Pinpoint the cell where the given text exists, returning its (X, Y) midpoint coordinate. 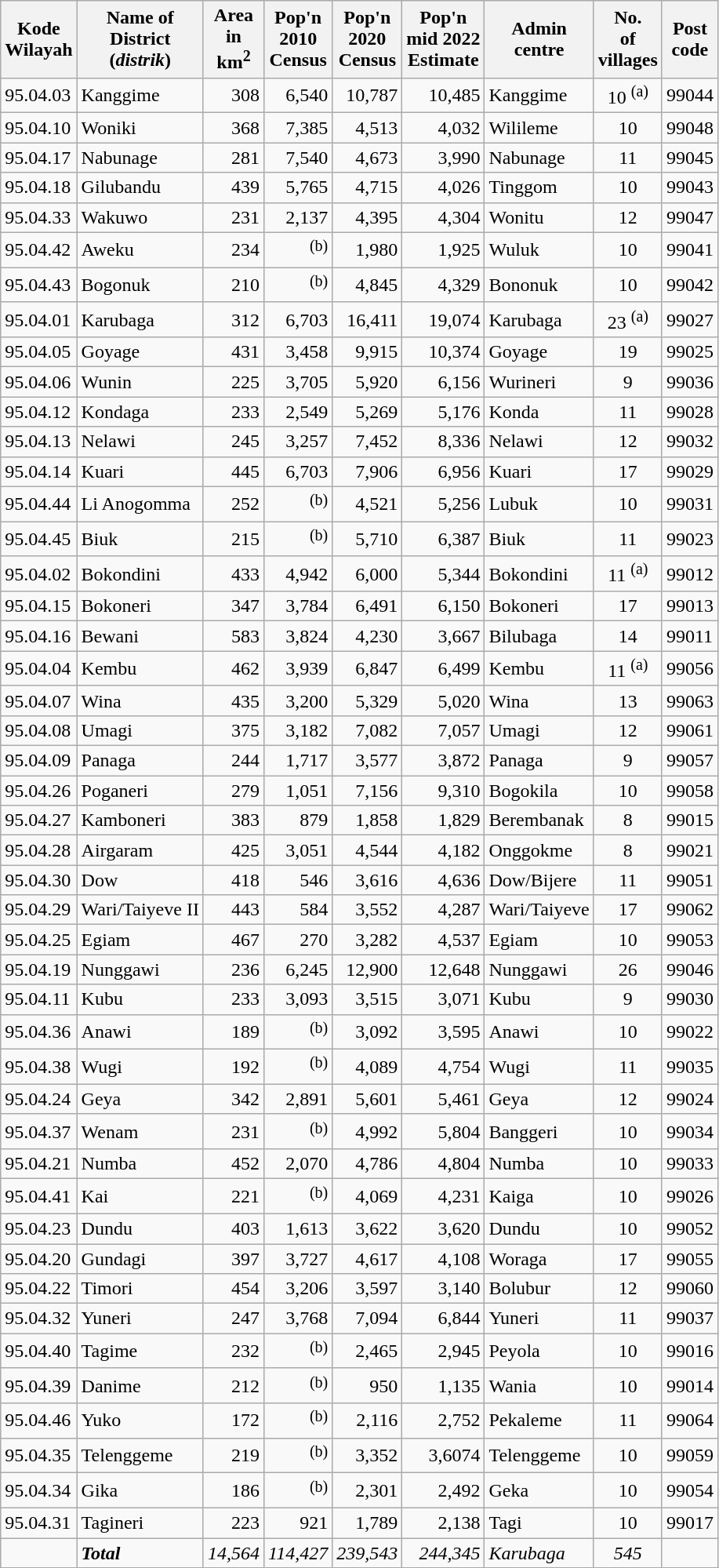
99016 (690, 1351)
6,540 (298, 96)
433 (234, 574)
3,768 (298, 1319)
4,673 (367, 158)
Pekaleme (539, 1421)
99048 (690, 128)
3,705 (298, 382)
584 (298, 910)
95.04.06 (39, 382)
23 (a) (627, 320)
6,150 (444, 606)
3,257 (298, 442)
467 (234, 940)
8,336 (444, 442)
Bogonuk (140, 286)
7,385 (298, 128)
9,310 (444, 791)
Wakuwo (140, 217)
95.04.04 (39, 668)
1,925 (444, 249)
375 (234, 730)
2,465 (367, 1351)
2,138 (444, 1523)
Kode Wilayah (39, 39)
3,352 (367, 1456)
215 (234, 540)
99011 (690, 636)
1,717 (298, 761)
95.04.36 (39, 1032)
99026 (690, 1197)
99021 (690, 850)
95.04.21 (39, 1164)
Postcode (690, 39)
Wuluk (539, 249)
1,135 (444, 1385)
225 (234, 382)
270 (298, 940)
3,092 (367, 1032)
5,176 (444, 412)
95.04.30 (39, 880)
No. ofvillages (627, 39)
5,920 (367, 382)
5,461 (444, 1099)
6,000 (367, 574)
95.04.16 (39, 636)
5,765 (298, 187)
Area inkm2 (234, 39)
1,858 (367, 820)
99017 (690, 1523)
5,269 (367, 412)
Yuko (140, 1421)
236 (234, 970)
99056 (690, 668)
95.04.45 (39, 540)
189 (234, 1032)
5,710 (367, 540)
95.04.18 (39, 187)
Total (140, 1553)
6,156 (444, 382)
99061 (690, 730)
4,026 (444, 187)
Kaiga (539, 1197)
Konda (539, 412)
95.04.22 (39, 1289)
7,057 (444, 730)
95.04.26 (39, 791)
221 (234, 1197)
99043 (690, 187)
2,137 (298, 217)
3,552 (367, 910)
99060 (690, 1289)
Wurineri (539, 382)
583 (234, 636)
4,182 (444, 850)
99062 (690, 910)
4,715 (367, 187)
99063 (690, 700)
99041 (690, 249)
5,329 (367, 700)
6,844 (444, 1319)
Lubuk (539, 504)
2,070 (298, 1164)
4,544 (367, 850)
879 (298, 820)
95.04.03 (39, 96)
Wenam (140, 1131)
4,804 (444, 1164)
99035 (690, 1067)
95.04.13 (39, 442)
95.04.29 (39, 910)
403 (234, 1228)
4,287 (444, 910)
95.04.09 (39, 761)
7,082 (367, 730)
95.04.27 (39, 820)
431 (234, 352)
3,206 (298, 1289)
99055 (690, 1259)
Kai (140, 1197)
4,395 (367, 217)
1,051 (298, 791)
6,956 (444, 471)
2,945 (444, 1351)
3,939 (298, 668)
462 (234, 668)
99051 (690, 880)
4,304 (444, 217)
3,872 (444, 761)
Bononuk (539, 286)
99042 (690, 286)
95.04.14 (39, 471)
Pop'n mid 2022Estimate (444, 39)
99044 (690, 96)
95.04.41 (39, 1197)
95.04.11 (39, 999)
Pop'n 2010Census (298, 39)
99046 (690, 970)
1,613 (298, 1228)
99025 (690, 352)
2,116 (367, 1421)
445 (234, 471)
95.04.10 (39, 128)
4,089 (367, 1067)
99032 (690, 442)
4,992 (367, 1131)
6,387 (444, 540)
1,980 (367, 249)
99030 (690, 999)
95.04.40 (39, 1351)
Wari/Taiyeve (539, 910)
95.04.37 (39, 1131)
2,752 (444, 1421)
Tagi (539, 1523)
3,577 (367, 761)
383 (234, 820)
95.04.01 (39, 320)
Danime (140, 1385)
192 (234, 1067)
223 (234, 1523)
3,6074 (444, 1456)
Wania (539, 1385)
12,648 (444, 970)
16,411 (367, 320)
454 (234, 1289)
Tagime (140, 1351)
7,906 (367, 471)
95.04.42 (39, 249)
Berembanak (539, 820)
Bewani (140, 636)
921 (298, 1523)
99024 (690, 1099)
3,093 (298, 999)
7,156 (367, 791)
5,804 (444, 1131)
95.04.12 (39, 412)
3,667 (444, 636)
Timori (140, 1289)
Admincentre (539, 39)
546 (298, 880)
443 (234, 910)
95.04.35 (39, 1456)
210 (234, 286)
99037 (690, 1319)
99058 (690, 791)
3,784 (298, 606)
99034 (690, 1131)
342 (234, 1099)
435 (234, 700)
Banggeri (539, 1131)
95.04.05 (39, 352)
232 (234, 1351)
99053 (690, 940)
Tinggom (539, 187)
3,616 (367, 880)
95.04.39 (39, 1385)
252 (234, 504)
4,786 (367, 1164)
1,789 (367, 1523)
4,942 (298, 574)
95.04.23 (39, 1228)
418 (234, 880)
247 (234, 1319)
Dow/Bijere (539, 880)
3,515 (367, 999)
95.04.24 (39, 1099)
99027 (690, 320)
95.04.07 (39, 700)
9,915 (367, 352)
Pop'n 2020Census (367, 39)
95.04.32 (39, 1319)
14,564 (234, 1553)
95.04.15 (39, 606)
3,597 (367, 1289)
99033 (690, 1164)
3,595 (444, 1032)
3,182 (298, 730)
4,537 (444, 940)
99014 (690, 1385)
Onggokme (539, 850)
Woraga (539, 1259)
Bolubur (539, 1289)
3,140 (444, 1289)
6,245 (298, 970)
3,282 (367, 940)
99031 (690, 504)
3,622 (367, 1228)
7,094 (367, 1319)
2,492 (444, 1490)
4,617 (367, 1259)
6,499 (444, 668)
Kamboneri (140, 820)
Wilileme (539, 128)
172 (234, 1421)
2,301 (367, 1490)
2,549 (298, 412)
99022 (690, 1032)
95.04.46 (39, 1421)
3,051 (298, 850)
99064 (690, 1421)
99057 (690, 761)
95.04.25 (39, 940)
99054 (690, 1490)
545 (627, 1553)
10,374 (444, 352)
10,787 (367, 96)
4,069 (367, 1197)
4,108 (444, 1259)
4,231 (444, 1197)
2,891 (298, 1099)
95.04.38 (39, 1067)
4,032 (444, 128)
281 (234, 158)
244,345 (444, 1553)
14 (627, 636)
99045 (690, 158)
4,513 (367, 128)
5,601 (367, 1099)
99029 (690, 471)
Kondaga (140, 412)
3,990 (444, 158)
Wonitu (539, 217)
12,900 (367, 970)
3,071 (444, 999)
397 (234, 1259)
26 (627, 970)
Geka (539, 1490)
Bogokila (539, 791)
3,727 (298, 1259)
212 (234, 1385)
13 (627, 700)
Gilubandu (140, 187)
Bilubaga (539, 636)
Wari/Taiyeve II (140, 910)
99059 (690, 1456)
3,200 (298, 700)
3,458 (298, 352)
3,620 (444, 1228)
95.04.08 (39, 730)
312 (234, 320)
114,427 (298, 1553)
Poganeri (140, 791)
4,329 (444, 286)
950 (367, 1385)
Tagineri (140, 1523)
Gundagi (140, 1259)
19 (627, 352)
Name ofDistrict(distrik) (140, 39)
Dow (140, 880)
Li Anogomma (140, 504)
Woniki (140, 128)
10,485 (444, 96)
239,543 (367, 1553)
219 (234, 1456)
99015 (690, 820)
10 (a) (627, 96)
95.04.20 (39, 1259)
99023 (690, 540)
95.04.31 (39, 1523)
Aweku (140, 249)
Airgaram (140, 850)
4,230 (367, 636)
99028 (690, 412)
7,540 (298, 158)
99036 (690, 382)
95.04.33 (39, 217)
95.04.43 (39, 286)
6,491 (367, 606)
19,074 (444, 320)
234 (234, 249)
99012 (690, 574)
308 (234, 96)
245 (234, 442)
Peyola (539, 1351)
5,020 (444, 700)
452 (234, 1164)
95.04.28 (39, 850)
95.04.17 (39, 158)
95.04.44 (39, 504)
279 (234, 791)
5,344 (444, 574)
368 (234, 128)
99052 (690, 1228)
1,829 (444, 820)
3,824 (298, 636)
4,754 (444, 1067)
425 (234, 850)
6,847 (367, 668)
99013 (690, 606)
4,521 (367, 504)
Wunin (140, 382)
95.04.19 (39, 970)
244 (234, 761)
99047 (690, 217)
4,845 (367, 286)
347 (234, 606)
186 (234, 1490)
439 (234, 187)
Gika (140, 1490)
5,256 (444, 504)
95.04.34 (39, 1490)
95.04.02 (39, 574)
7,452 (367, 442)
4,636 (444, 880)
